Scan for the cell matching the given text and deliver its [x, y] coordinate at center. 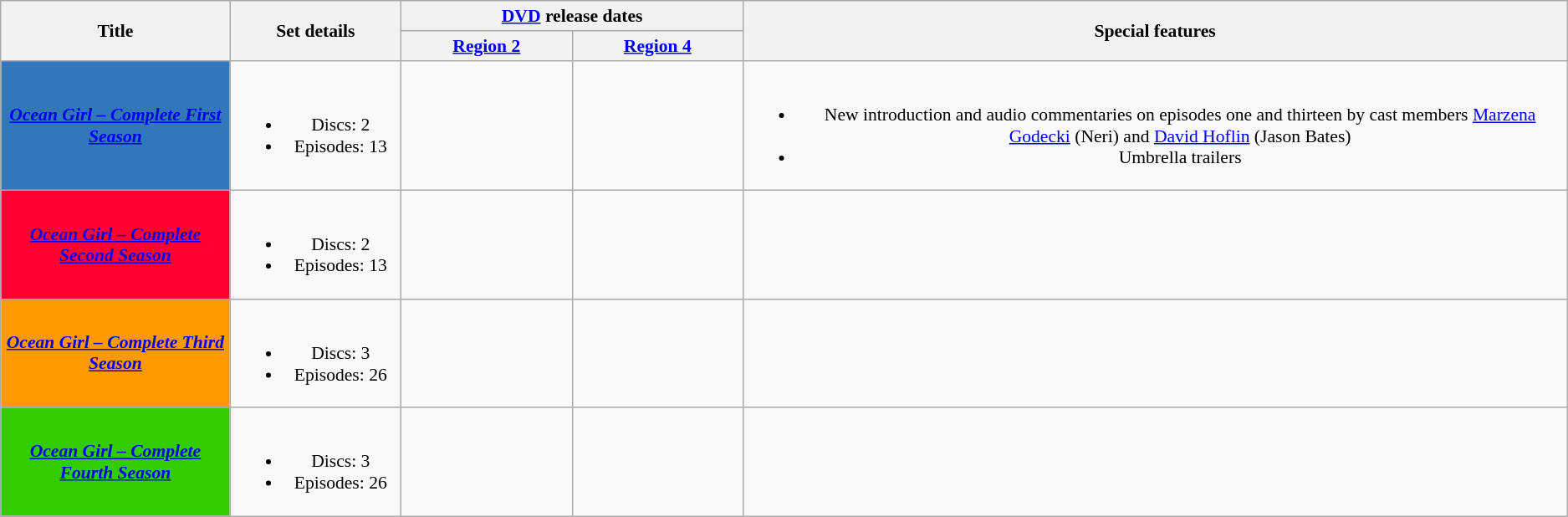
Ocean Girl – Complete First Season [115, 125]
Ocean Girl – Complete Fourth Season [115, 462]
Set details [316, 30]
Ocean Girl – Complete Second Season [115, 245]
Region 2 [487, 46]
Special features [1156, 30]
Title [115, 30]
Ocean Girl – Complete Third Season [115, 353]
DVD release dates [572, 16]
Region 4 [657, 46]
